Search for the cell housing the specified text and yield its (x, y) center coordinate. 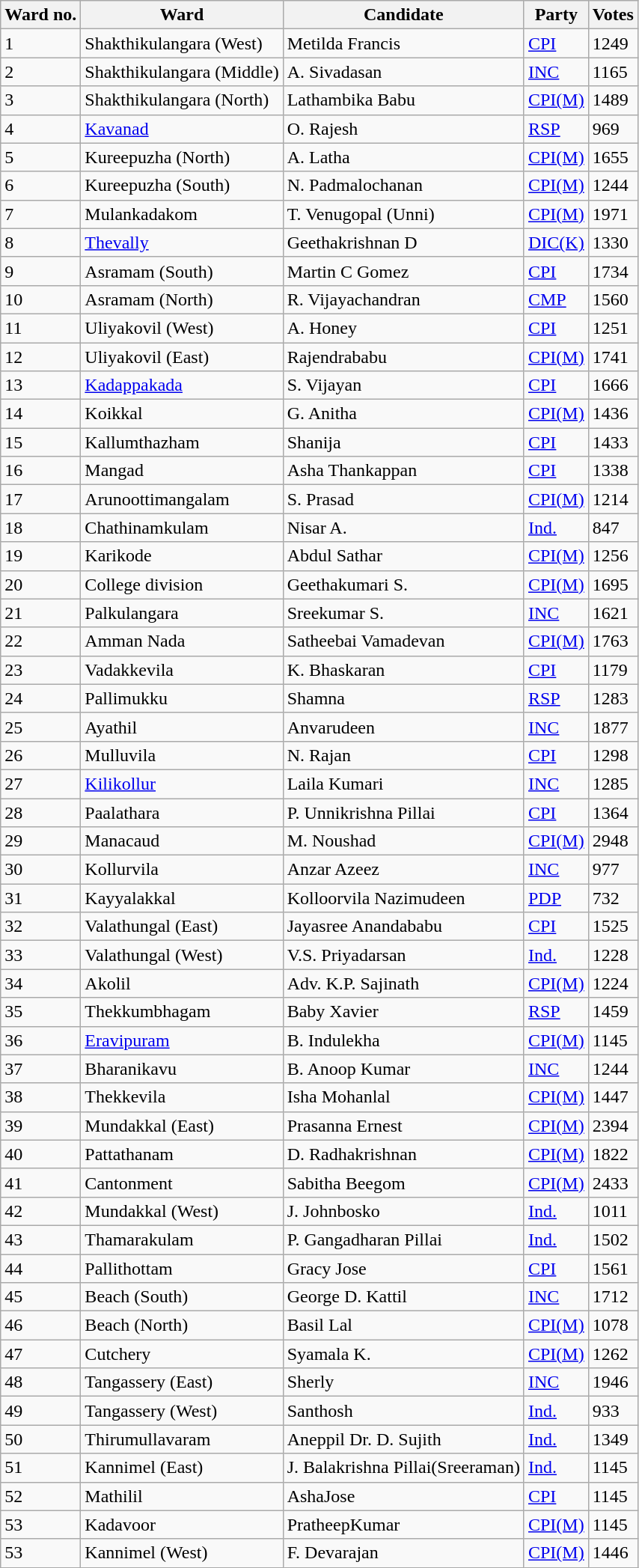
47 (40, 1354)
Kadavoor (182, 1525)
40 (40, 1154)
1561 (613, 1269)
Palkulangara (182, 613)
Karikode (182, 556)
Uliyakovil (West) (182, 328)
Shakthikulangara (North) (182, 100)
J. Johnbosko (403, 1211)
Nisar A. (403, 528)
51 (40, 1468)
R. Vijayachandran (403, 299)
25 (40, 727)
Kolloorvila Nazimudeen (403, 898)
Koikkal (182, 414)
6 (40, 186)
2 (40, 72)
26 (40, 755)
Asha Thankappan (403, 471)
48 (40, 1382)
Santhosh (403, 1411)
N. Rajan (403, 755)
Valathungal (East) (182, 927)
Party (556, 15)
Tangassery (West) (182, 1411)
1621 (613, 613)
Candidate (403, 15)
Kannimel (West) (182, 1553)
Shakthikulangara (Middle) (182, 72)
1971 (613, 214)
1447 (613, 1097)
George D. Kattil (403, 1297)
Anvarudeen (403, 727)
8 (40, 242)
1330 (613, 242)
Amman Nada (182, 641)
24 (40, 698)
3 (40, 100)
Geethakrishnan D (403, 242)
Kayyalakkal (182, 898)
Jayasree Anandababu (403, 927)
1525 (613, 927)
977 (613, 870)
Rajendrababu (403, 357)
Anzar Azeez (403, 870)
Thirumullavaram (182, 1439)
1946 (613, 1382)
Mulankadakom (182, 214)
Sreekumar S. (403, 613)
1734 (613, 271)
49 (40, 1411)
30 (40, 870)
32 (40, 927)
29 (40, 841)
Kallumthazham (182, 442)
Valathungal (West) (182, 955)
1165 (613, 72)
1763 (613, 641)
1502 (613, 1239)
S. Prasad (403, 499)
28 (40, 812)
16 (40, 471)
Shakthikulangara (West) (182, 43)
1712 (613, 1297)
F. Devarajan (403, 1553)
Kilikollur (182, 784)
Cantonment (182, 1183)
2433 (613, 1183)
T. Venugopal (Unni) (403, 214)
1228 (613, 955)
1695 (613, 585)
Mangad (182, 471)
Prasanna Ernest (403, 1126)
N. Padmalochanan (403, 186)
52 (40, 1496)
Sherly (403, 1382)
Mundakkal (West) (182, 1211)
21 (40, 613)
Cutchery (182, 1354)
44 (40, 1269)
J. Balakrishna Pillai(Sreeraman) (403, 1468)
Satheebai Vamadevan (403, 641)
Kannimel (East) (182, 1468)
PratheepKumar (403, 1525)
20 (40, 585)
Basil Lal (403, 1326)
Manacaud (182, 841)
43 (40, 1239)
1285 (613, 784)
1214 (613, 499)
K. Bhaskaran (403, 670)
1822 (613, 1154)
27 (40, 784)
1364 (613, 812)
1349 (613, 1439)
G. Anitha (403, 414)
35 (40, 1012)
B. Indulekha (403, 1040)
Mulluvila (182, 755)
Kadappakada (182, 385)
Votes (613, 15)
Mundakkal (East) (182, 1126)
11 (40, 328)
1489 (613, 100)
37 (40, 1069)
1298 (613, 755)
Martin C Gomez (403, 271)
Beach (North) (182, 1326)
Lathambika Babu (403, 100)
DIC(K) (556, 242)
Uliyakovil (East) (182, 357)
Thekkumbhagam (182, 1012)
1249 (613, 43)
Kureepuzha (South) (182, 186)
CMP (556, 299)
Geethakumari S. (403, 585)
Ayathil (182, 727)
Eravipuram (182, 1040)
2394 (613, 1126)
A. Sivadasan (403, 72)
Thevally (182, 242)
Paalathara (182, 812)
39 (40, 1126)
1655 (613, 157)
23 (40, 670)
1179 (613, 670)
1262 (613, 1354)
Syamala K. (403, 1354)
Sabitha Beegom (403, 1183)
Baby Xavier (403, 1012)
1560 (613, 299)
1666 (613, 385)
P. Gangadharan Pillai (403, 1239)
9 (40, 271)
31 (40, 898)
O. Rajesh (403, 129)
1011 (613, 1211)
Pallimukku (182, 698)
10 (40, 299)
19 (40, 556)
Kollurvila (182, 870)
Bharanikavu (182, 1069)
Asramam (North) (182, 299)
12 (40, 357)
1256 (613, 556)
732 (613, 898)
1436 (613, 414)
Mathilil (182, 1496)
1251 (613, 328)
D. Radhakrishnan (403, 1154)
14 (40, 414)
Kavanad (182, 129)
Chathinamkulam (182, 528)
AshaJose (403, 1496)
5 (40, 157)
Pallithottam (182, 1269)
Asramam (South) (182, 271)
34 (40, 983)
45 (40, 1297)
847 (613, 528)
Vadakkevila (182, 670)
P. Unnikrishna Pillai (403, 812)
4 (40, 129)
17 (40, 499)
Laila Kumari (403, 784)
A. Honey (403, 328)
Aneppil Dr. D. Sujith (403, 1439)
41 (40, 1183)
Metilda Francis (403, 43)
Gracy Jose (403, 1269)
Kureepuzha (North) (182, 157)
Abdul Sathar (403, 556)
22 (40, 641)
1459 (613, 1012)
18 (40, 528)
Adv. K.P. Sajinath (403, 983)
Akolil (182, 983)
College division (182, 585)
Isha Mohanlal (403, 1097)
1224 (613, 983)
1338 (613, 471)
Pattathanam (182, 1154)
Shanija (403, 442)
V.S. Priyadarsan (403, 955)
1078 (613, 1326)
Thekkevila (182, 1097)
Ward (182, 15)
1877 (613, 727)
50 (40, 1439)
969 (613, 129)
Shamna (403, 698)
A. Latha (403, 157)
33 (40, 955)
38 (40, 1097)
Arunoottimangalam (182, 499)
7 (40, 214)
933 (613, 1411)
13 (40, 385)
1433 (613, 442)
PDP (556, 898)
M. Noushad (403, 841)
B. Anoop Kumar (403, 1069)
S. Vijayan (403, 385)
15 (40, 442)
1741 (613, 357)
46 (40, 1326)
Thamarakulam (182, 1239)
1 (40, 43)
42 (40, 1211)
2948 (613, 841)
Beach (South) (182, 1297)
Tangassery (East) (182, 1382)
36 (40, 1040)
Ward no. (40, 15)
1283 (613, 698)
1446 (613, 1553)
